Pinpoint the cell where the given text exists, returning its [X, Y] midpoint coordinate. 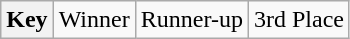
Runner-up [192, 20]
Key [27, 20]
3rd Place [298, 20]
Winner [94, 20]
